For the text-containing cell, return its midpoint in (X, Y) coordinate format. 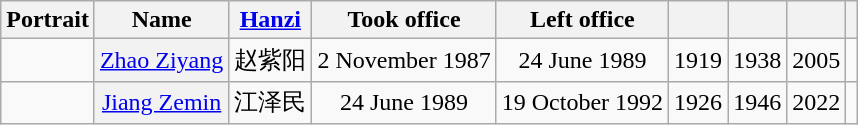
Took office (404, 20)
2022 (816, 102)
1938 (758, 60)
Jiang Zemin (161, 102)
Name (161, 20)
赵紫阳 (270, 60)
2005 (816, 60)
Portrait (48, 20)
江泽民 (270, 102)
Hanzi (270, 20)
19 October 1992 (582, 102)
2 November 1987 (404, 60)
Left office (582, 20)
1919 (698, 60)
1946 (758, 102)
1926 (698, 102)
Zhao Ziyang (161, 60)
